Output the (x, y) coordinate of the center of the cell containing the given text.  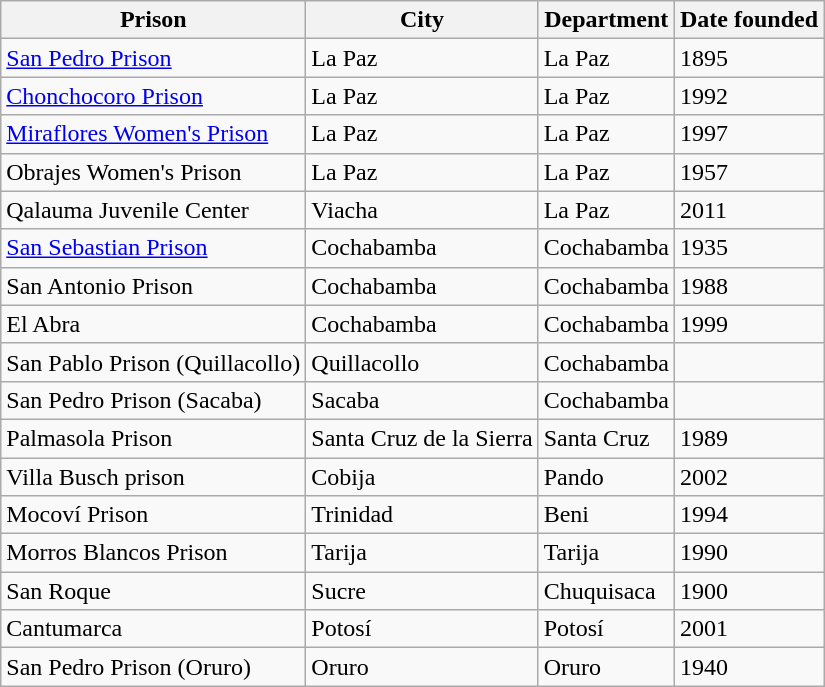
Cobija (422, 477)
Pando (606, 477)
San Pablo Prison (Quillacollo) (154, 362)
Obrajes Women's Prison (154, 172)
Chuquisaca (606, 591)
Morros Blancos Prison (154, 553)
1992 (748, 96)
Villa Busch prison (154, 477)
Beni (606, 515)
2001 (748, 629)
San Pedro Prison (Sacaba) (154, 400)
San Antonio Prison (154, 286)
San Pedro Prison (154, 58)
Miraflores Women's Prison (154, 134)
Cantumarca (154, 629)
San Roque (154, 591)
1988 (748, 286)
Santa Cruz de la Sierra (422, 438)
Viacha (422, 210)
Qalauma Juvenile Center (154, 210)
1900 (748, 591)
City (422, 20)
Sucre (422, 591)
El Abra (154, 324)
2011 (748, 210)
Chonchocoro Prison (154, 96)
1957 (748, 172)
Quillacollo (422, 362)
1895 (748, 58)
Prison (154, 20)
1940 (748, 667)
1989 (748, 438)
1994 (748, 515)
San Pedro Prison (Oruro) (154, 667)
Santa Cruz (606, 438)
Trinidad (422, 515)
1997 (748, 134)
2002 (748, 477)
Sacaba (422, 400)
Date founded (748, 20)
Department (606, 20)
Palmasola Prison (154, 438)
1990 (748, 553)
1999 (748, 324)
San Sebastian Prison (154, 248)
Mocoví Prison (154, 515)
1935 (748, 248)
